Find where the given text appears and provide that cell's center as (x, y) coordinate. 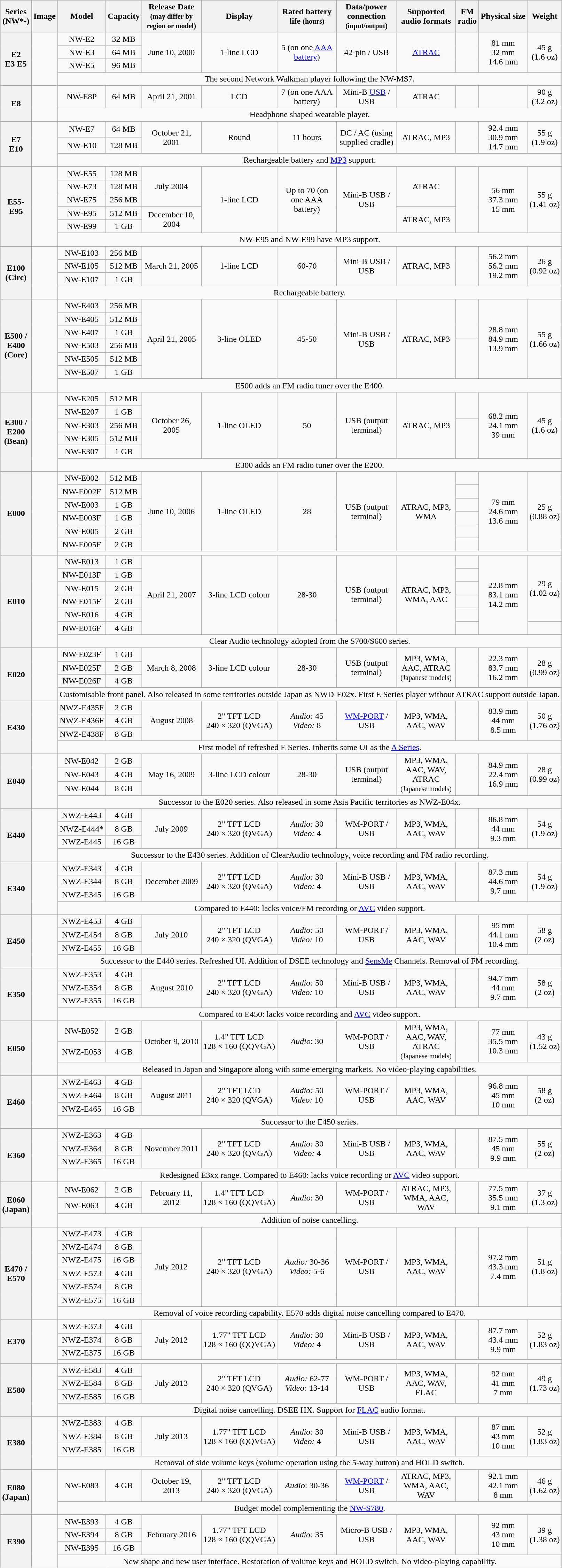
May 16, 2009 (171, 775)
NWZ-E455 (82, 948)
E450 (16, 941)
NW-E2 (82, 39)
96 MB (124, 65)
Audio: 35 (307, 1535)
NW-E003F (82, 518)
NW-E5 (82, 65)
E370 (16, 1341)
50 (307, 425)
NW-E205 (82, 399)
42-pin / USB (366, 52)
E060(Japan) (16, 1204)
E440 (16, 835)
August 2011 (171, 1095)
81 mm32 mm14.6 mm (503, 52)
NW-E394 (82, 1535)
NW-E013 (82, 562)
E010 (16, 601)
NW-E99 (82, 226)
45-50 (307, 339)
Customisable front panel. Also released in some territories outside Japan as NWD-E02x. First E Series player without ATRAC support outside Japan. (310, 694)
Clear Audio technology adopted from the S700/S600 series. (310, 641)
NW-E005 (82, 531)
Removal of voice recording capability. E570 adds digital noise cancelling compared to E470. (310, 1313)
E350 (16, 994)
55 g(1.66 oz) (545, 339)
NW-E015 (82, 588)
New shape and new user interface. Restoration of volume keys and HOLD switch. No video-playing capability. (310, 1561)
NW-E025F (82, 668)
E300 adds an FM radio tuner over the E200. (310, 465)
E55-E95 (16, 206)
97.2 mm43.3 mm7.4 mm (503, 1267)
Successor to the E440 series. Refreshed UI. Addition of DSEE technology and SensMe Channels. Removal of FM recording. (310, 961)
NWZ-E354 (82, 988)
NW-E016F (82, 628)
55 g(1.9 oz) (545, 137)
Model (82, 16)
July 2010 (171, 935)
NW-E7 (82, 129)
NW-E105 (82, 266)
NWZ-E344 (82, 882)
NWZ-E385 (82, 1450)
28.8 mm84.9 mm13.9 mm (503, 339)
Micro-B USB / USB (366, 1535)
NW-E026F (82, 681)
NWZ-E454 (82, 935)
79 mm24.6 mm13.6 mm (503, 511)
NW-E407 (82, 332)
5 (on one AAA battery) (307, 52)
NWZ-E353 (82, 974)
3-line OLED (239, 339)
22.3 mm83.7 mm16.2 mm (503, 668)
April 21, 2005 (171, 339)
First model of refreshed E Series. Inherits same UI as the A Series. (310, 747)
August 2008 (171, 721)
Series(NW*-) (16, 16)
86.8 mm44 mm9.3 mm (503, 828)
NWZ-E465 (82, 1109)
Removal of side volume keys (volume operation using the 5-way button) and HOLD switch. (310, 1463)
Capacity (124, 16)
77.5 mm35.5 mm9.1 mm (503, 1198)
NW-E3 (82, 52)
37 g(1.3 oz) (545, 1198)
NW-E393 (82, 1521)
90 g(3.2 oz) (545, 97)
NW-E95 and NW-E99 have MP3 support. (310, 240)
E500 adds an FM radio tuner over the E400. (310, 385)
NWZ-E475 (82, 1260)
50 g(1.76 oz) (545, 721)
MP3, WMA, AAC, ATRAC (Japanese models) (426, 668)
87 mm43 mm10 mm (503, 1436)
E430 (16, 727)
February 11, 2012 (171, 1198)
NWZ-E345 (82, 895)
October 9, 2010 (171, 1042)
NWZ-E584 (82, 1383)
NW-E023F (82, 655)
Rechargeable battery and MP3 support. (310, 160)
NWZ-E343 (82, 868)
Redesigned E3xx range. Compared to E460: lacks voice recording or AVC video support. (310, 1175)
June 10, 2000 (171, 52)
NW-E002 (82, 478)
E8 (16, 103)
NWZ-E585 (82, 1397)
NW-E052 (82, 1031)
FM radio (467, 16)
87.7 mm43.4 mm9.9 mm (503, 1339)
92.4 mm30.9 mm14.7 mm (503, 137)
NWZ-E436F (82, 721)
ATRAC, MP3, WMA, AAC (426, 595)
83.9 mm44 mm8.5 mm (503, 721)
NW-E305 (82, 439)
E050 (16, 1048)
NW-E395 (82, 1548)
E100 (Circ) (16, 273)
NWZ-E364 (82, 1149)
July 2009 (171, 828)
7 (on one AAA battery) (307, 97)
56.2 mm56.2 mm19.2 mm (503, 266)
55 g(2 oz) (545, 1149)
E000 (16, 513)
NW-E042 (82, 761)
NW-E063 (82, 1206)
Successor to the E450 series. (310, 1122)
Headphone shaped wearable player. (310, 115)
96.8 mm45 mm10 mm (503, 1095)
NWZ-E463 (82, 1082)
84.9 mm22.4 mm16.9 mm (503, 775)
Successor to the E020 series. Also released in some Asia Pacific territories as NWZ-E04x. (310, 802)
NWZ-E355 (82, 1001)
E360 (16, 1155)
Up to 70 (on one AAA battery) (307, 200)
NWZ-E474 (82, 1247)
LCD (239, 97)
E380 (16, 1443)
Compared to E440: lacks voice/FM recording or AVC video support. (310, 908)
87.5 mm45 mm9.9 mm (503, 1149)
NWZ-E373 (82, 1326)
87.3 mm44.6 mm9.7 mm (503, 882)
Image (45, 16)
NW-E303 (82, 425)
32 MB (124, 39)
NWZ-E365 (82, 1162)
Physical size (503, 16)
Released in Japan and Singapore along with some emerging markets. No video-playing capabilities. (310, 1069)
NW-E005F (82, 544)
E470 /E570 (16, 1273)
94.7 mm44 mm9.7 mm (503, 988)
28 (307, 511)
E300 / E200 (Bean) (16, 432)
Display (239, 16)
December 10, 2004 (171, 219)
October 26, 2005 (171, 425)
E7E10 (16, 144)
NWZ-E438F (82, 734)
NW-E207 (82, 412)
E080(Japan) (16, 1492)
February 2016 (171, 1535)
NWZ-E583 (82, 1370)
92 mm41 mm7 mm (503, 1383)
April 21, 2007 (171, 595)
49 g(1.73 oz) (545, 1383)
51 g(1.8 oz) (545, 1267)
NWZ-E575 (82, 1300)
NW-E013F (82, 575)
Addition of noise cancelling. (310, 1220)
October 21, 2001 (171, 137)
22.8 mm83.1 mm14.2 mm (503, 595)
NW-E503 (82, 346)
26 g(0.92 oz) (545, 266)
NW-E015F (82, 601)
43 g(1.52 oz) (545, 1042)
NW-E95 (82, 213)
NW-E083 (82, 1485)
NW-E044 (82, 788)
NWZ-E453 (82, 921)
NW-E002F (82, 492)
Audio: 62-77Video: 13-14 (307, 1383)
The second Network Walkman player following the NW-MS7. (310, 79)
92 mm43 mm10 mm (503, 1535)
60-70 (307, 266)
NWZ-E444* (82, 828)
NWZ-E443 (82, 815)
55 g(1.41 oz) (545, 200)
29 g(1.02 oz) (545, 588)
NW-E107 (82, 279)
NW-E507 (82, 372)
E340 (16, 888)
NW-E307 (82, 452)
NWZ-E464 (82, 1095)
October 19, 2013 (171, 1485)
25 g(0.88 oz) (545, 511)
NW-E10 (82, 145)
NWZ-E384 (82, 1436)
July 2004 (171, 186)
E2E3 E5 (16, 59)
Budget model complementing the NW-S780. (310, 1508)
NWZ-E445 (82, 842)
Release Date(may differ by region or model) (171, 16)
NWZ-E574 (82, 1287)
Rated battery life (hours) (307, 16)
Successor to the E430 series. Addition of ClearAudio technology, voice recording and FM radio recording. (310, 855)
E390 (16, 1541)
Data/power connection (input/output) (366, 16)
March 8, 2008 (171, 668)
NWZ-E374 (82, 1339)
December 2009 (171, 882)
NW-E8P (82, 97)
March 21, 2005 (171, 266)
11 hours (307, 137)
NW-E103 (82, 253)
NW-E043 (82, 775)
DC / AC (using supplied cradle) (366, 137)
NWZ-E363 (82, 1135)
95 mm44.1 mm10.4 mm (503, 935)
Compared to E450: lacks voice recording and AVC video support. (310, 1014)
NWZ-E375 (82, 1353)
June 10, 2006 (171, 511)
56 mm37.3 mm15 mm (503, 200)
39 g(1.38 oz) (545, 1535)
NWZ-E573 (82, 1273)
E460 (16, 1102)
68.2 mm24.1 mm39 mm (503, 425)
NW-E003 (82, 505)
NW-E062 (82, 1190)
NW-E403 (82, 306)
E020 (16, 674)
ATRAC, MP3, WMA (426, 511)
NW-E73 (82, 186)
MP3, WMA, AAC, WAV, FLAC (426, 1383)
NW-E55 (82, 173)
NW-E505 (82, 359)
November 2011 (171, 1149)
NWZ-E383 (82, 1423)
Audio: 45Video: 8 (307, 721)
NW-E75 (82, 200)
92.1 mm42.1 mm8 mm (503, 1485)
NW-E405 (82, 319)
Weight (545, 16)
E580 (16, 1390)
Supported audio formats (426, 16)
Digital noise cancelling. DSEE HX. Support for FLAC audio format. (310, 1410)
NWZ-E473 (82, 1234)
E040 (16, 781)
Audio: 30-36 (307, 1485)
77 mm35.5 mm10.3 mm (503, 1042)
NWZ-E435F (82, 708)
April 21, 2001 (171, 97)
NWZ-E053 (82, 1052)
46 g(1.62 oz) (545, 1485)
August 2010 (171, 988)
Audio: 30-36Video: 5-6 (307, 1267)
NW-E016 (82, 615)
Rechargeable battery. (310, 293)
E500 / E400(Core) (16, 346)
Round (239, 137)
